Search for the cell housing the specified text and yield its [X, Y] center coordinate. 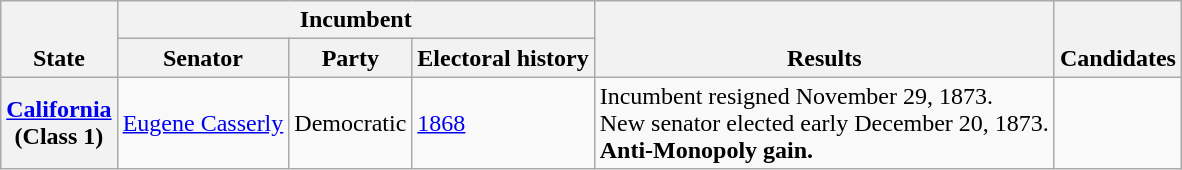
Senator [203, 58]
1868 [503, 123]
Eugene Casserly [203, 123]
Results [824, 39]
Incumbent resigned November 29, 1873.New senator elected early December 20, 1873.Anti-Monopoly gain. [824, 123]
Incumbent [356, 20]
Candidates [1118, 39]
State [59, 39]
Electoral history [503, 58]
California(Class 1) [59, 123]
Party [350, 58]
Democratic [350, 123]
